From the cell containing the given text, extract its center point as (X, Y) coordinate. 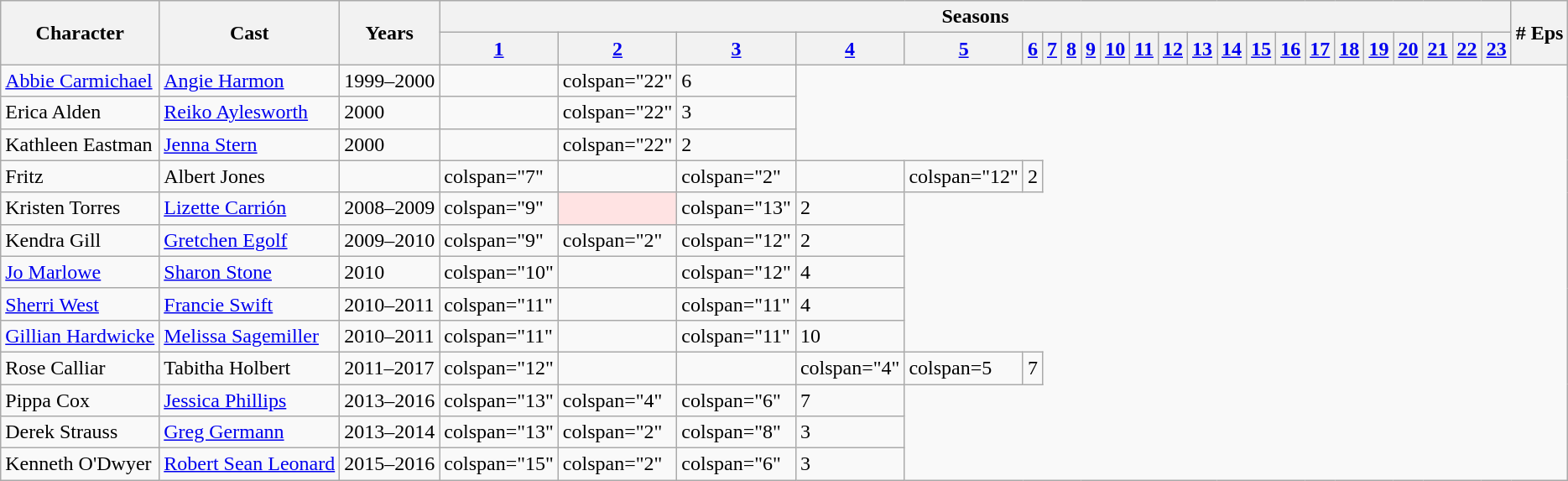
Francie Swift (250, 304)
colspan="8" (737, 432)
Jenna Stern (250, 144)
Sharon Stone (250, 272)
colspan="15" (499, 464)
13 (1203, 49)
Greg Germann (250, 432)
2015–2016 (389, 464)
22 (1466, 49)
Seasons (975, 17)
Lizette Carrión (250, 208)
colspan="10" (499, 272)
# Eps (1539, 33)
Gretchen Egolf (250, 240)
2010 (389, 272)
Abbie Carmichael (81, 81)
2008–2009 (389, 208)
14 (1232, 49)
Jo Marlowe (81, 272)
21 (1438, 49)
Erica Alden (81, 112)
Tabitha Holbert (250, 368)
12 (1173, 49)
Fritz (81, 176)
Gillian Hardwicke (81, 336)
2013–2014 (389, 432)
Angie Harmon (250, 81)
8 (1072, 49)
16 (1290, 49)
Reiko Aylesworth (250, 112)
1 (499, 49)
Kristen Torres (81, 208)
1999–2000 (389, 81)
11 (1144, 49)
Sherri West (81, 304)
9 (1091, 49)
Albert Jones (250, 176)
23 (1497, 49)
Rose Calliar (81, 368)
Cast (250, 33)
18 (1349, 49)
Years (389, 33)
15 (1262, 49)
Kathleen Eastman (81, 144)
2009–2010 (389, 240)
5 (964, 49)
17 (1321, 49)
Derek Strauss (81, 432)
19 (1379, 49)
colspan="7" (499, 176)
Pippa Cox (81, 400)
Character (81, 33)
20 (1408, 49)
Kendra Gill (81, 240)
2013–2016 (389, 400)
colspan=5 (964, 368)
Robert Sean Leonard (250, 464)
Melissa Sagemiller (250, 336)
Jessica Phillips (250, 400)
Kenneth O'Dwyer (81, 464)
2011–2017 (389, 368)
